Return the [x, y] coordinate for the center point of the cell that contains the specified text.  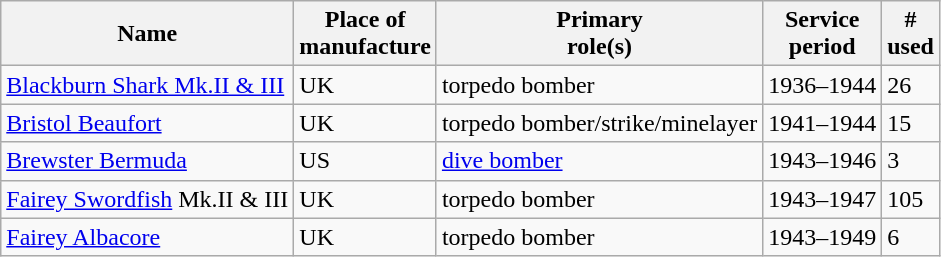
3 [911, 161]
dive bomber [599, 161]
1943–1949 [822, 237]
1943–1946 [822, 161]
Name [148, 34]
US [366, 161]
26 [911, 85]
1936–1944 [822, 85]
Bristol Beaufort [148, 123]
Fairey Swordfish Mk.II & III [148, 199]
15 [911, 123]
Fairey Albacore [148, 237]
torpedo bomber/strike/minelayer [599, 123]
Serviceperiod [822, 34]
Primaryrole(s) [599, 34]
105 [911, 199]
Brewster Bermuda [148, 161]
Blackburn Shark Mk.II & III [148, 85]
#used [911, 34]
1943–1947 [822, 199]
6 [911, 237]
1941–1944 [822, 123]
Place ofmanufacture [366, 34]
